Scan for the cell matching the given text and deliver its (X, Y) coordinate at center. 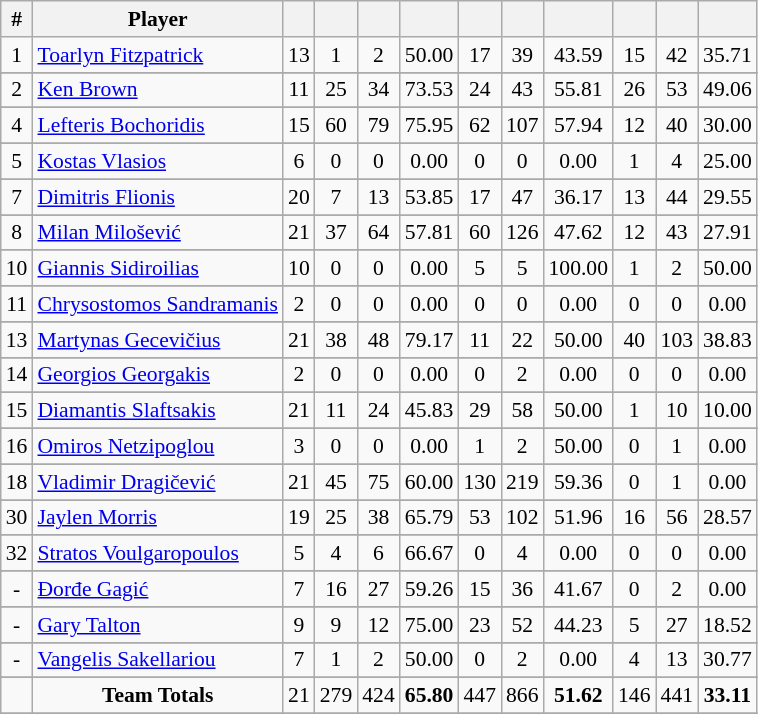
65.80 (430, 696)
219 (522, 482)
441 (678, 696)
30.00 (728, 126)
38.83 (728, 340)
Vangelis Sakellariou (158, 660)
19 (299, 518)
Giannis Sidiroilias (158, 269)
866 (522, 696)
56 (678, 518)
Kostas Vlasios (158, 162)
48 (378, 340)
65.79 (430, 518)
Player (158, 19)
59.36 (578, 482)
44 (678, 197)
30.77 (728, 660)
# (17, 19)
60.00 (430, 482)
36.17 (578, 197)
43.59 (578, 55)
146 (634, 696)
Georgios Georgakis (158, 375)
25.00 (728, 162)
Dimitris Flionis (158, 197)
Martynas Gecevičius (158, 340)
47.62 (578, 233)
51.62 (578, 696)
20 (299, 197)
10.00 (728, 411)
64 (378, 233)
Lefteris Bochoridis (158, 126)
3 (299, 447)
30 (17, 518)
424 (378, 696)
79.17 (430, 340)
126 (522, 233)
79 (378, 126)
22 (522, 340)
57.94 (578, 126)
Jaylen Morris (158, 518)
100.00 (578, 269)
Gary Talton (158, 625)
49.06 (728, 90)
44.23 (578, 625)
35.71 (728, 55)
42 (678, 55)
18 (17, 482)
27.91 (728, 233)
Đorđe Gagić (158, 589)
73.53 (430, 90)
59.26 (430, 589)
23 (480, 625)
Omiros Netzipoglou (158, 447)
107 (522, 126)
58 (522, 411)
28.57 (728, 518)
75.00 (430, 625)
8 (17, 233)
29 (480, 411)
55.81 (578, 90)
66.67 (430, 554)
39 (522, 55)
Diamantis Slaftsakis (158, 411)
36 (522, 589)
62 (480, 126)
32 (17, 554)
45 (336, 482)
52 (522, 625)
Ken Brown (158, 90)
75.95 (430, 126)
33.11 (728, 696)
57.81 (430, 233)
130 (480, 482)
37 (336, 233)
102 (522, 518)
14 (17, 375)
Vladimir Dragičević (158, 482)
Team Totals (158, 696)
53.85 (430, 197)
34 (378, 90)
75 (378, 482)
Chrysostomos Sandramanis (158, 304)
51.96 (578, 518)
103 (678, 340)
279 (336, 696)
47 (522, 197)
447 (480, 696)
41.67 (578, 589)
Milan Milošević (158, 233)
Toarlyn Fitzpatrick (158, 55)
45.83 (430, 411)
18.52 (728, 625)
Stratos Voulgaropoulos (158, 554)
29.55 (728, 197)
26 (634, 90)
